Output the [x, y] coordinate of the center of the cell containing the given text.  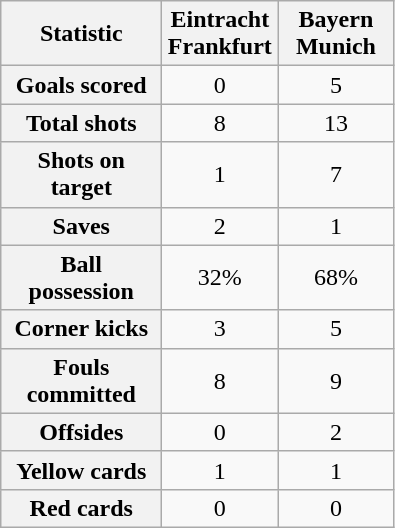
9 [336, 380]
13 [336, 123]
Corner kicks [82, 329]
7 [336, 174]
Red cards [82, 508]
Ball possession [82, 278]
32% [220, 278]
Statistic [82, 34]
Saves [82, 226]
Offsides [82, 432]
Total shots [82, 123]
Bayern Munich [336, 34]
3 [220, 329]
Fouls committed [82, 380]
68% [336, 278]
Goals scored [82, 85]
Yellow cards [82, 470]
Shots on target [82, 174]
Eintracht Frankfurt [220, 34]
